Provide the [x, y] coordinate of the cell's center where the given text is located.  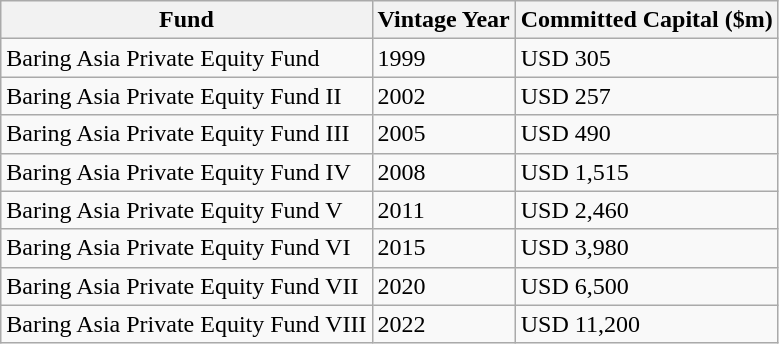
USD 305 [646, 58]
2022 [444, 324]
USD 11,200 [646, 324]
Baring Asia Private Equity Fund [186, 58]
2002 [444, 96]
1999 [444, 58]
USD 257 [646, 96]
Baring Asia Private Equity Fund II [186, 96]
USD 1,515 [646, 172]
Vintage Year [444, 20]
2011 [444, 210]
Baring Asia Private Equity Fund III [186, 134]
2005 [444, 134]
2008 [444, 172]
2015 [444, 248]
USD 2,460 [646, 210]
Baring Asia Private Equity Fund IV [186, 172]
Fund [186, 20]
USD 6,500 [646, 286]
2020 [444, 286]
Baring Asia Private Equity Fund VIII [186, 324]
Baring Asia Private Equity Fund V [186, 210]
USD 490 [646, 134]
Baring Asia Private Equity Fund VII [186, 286]
Committed Capital ($m) [646, 20]
USD 3,980 [646, 248]
Baring Asia Private Equity Fund VI [186, 248]
